From the cell containing the given text, extract its center point as [x, y] coordinate. 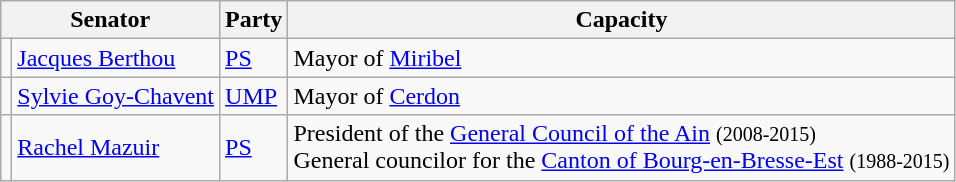
Sylvie Goy-Chavent [116, 96]
UMP [254, 96]
Rachel Mazuir [116, 148]
Mayor of Miribel [622, 58]
Senator [110, 20]
Jacques Berthou [116, 58]
Party [254, 20]
President of the General Council of the Ain (2008-2015)General councilor for the Canton of Bourg-en-Bresse-Est (1988-2015) [622, 148]
Capacity [622, 20]
Mayor of Cerdon [622, 96]
